Output the (X, Y) coordinate of the center of the cell containing the given text.  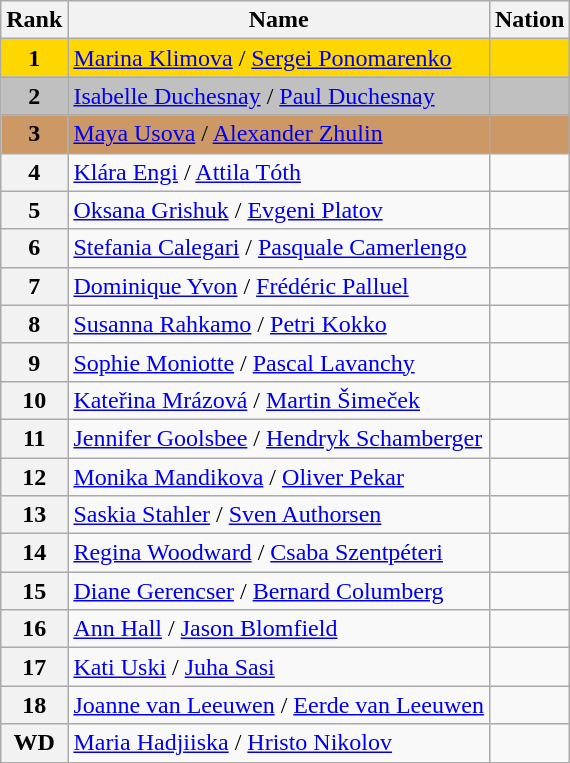
4 (34, 172)
Isabelle Duchesnay / Paul Duchesnay (279, 96)
1 (34, 58)
Nation (529, 20)
6 (34, 248)
Monika Mandikova / Oliver Pekar (279, 477)
Kati Uski / Juha Sasi (279, 667)
3 (34, 134)
Name (279, 20)
Jennifer Goolsbee / Hendryk Schamberger (279, 438)
5 (34, 210)
15 (34, 591)
18 (34, 705)
13 (34, 515)
Kateřina Mrázová / Martin Šimeček (279, 400)
17 (34, 667)
Marina Klimova / Sergei Ponomarenko (279, 58)
Saskia Stahler / Sven Authorsen (279, 515)
Regina Woodward / Csaba Szentpéteri (279, 553)
Stefania Calegari / Pasquale Camerlengo (279, 248)
Maria Hadjiiska / Hristo Nikolov (279, 743)
9 (34, 362)
Klára Engi / Attila Tóth (279, 172)
8 (34, 324)
14 (34, 553)
WD (34, 743)
7 (34, 286)
Diane Gerencser / Bernard Columberg (279, 591)
12 (34, 477)
Rank (34, 20)
Oksana Grishuk / Evgeni Platov (279, 210)
11 (34, 438)
Dominique Yvon / Frédéric Palluel (279, 286)
Susanna Rahkamo / Petri Kokko (279, 324)
16 (34, 629)
Maya Usova / Alexander Zhulin (279, 134)
Sophie Moniotte / Pascal Lavanchy (279, 362)
2 (34, 96)
10 (34, 400)
Joanne van Leeuwen / Eerde van Leeuwen (279, 705)
Ann Hall / Jason Blomfield (279, 629)
